Pinpoint the cell where the given text exists, returning its (X, Y) midpoint coordinate. 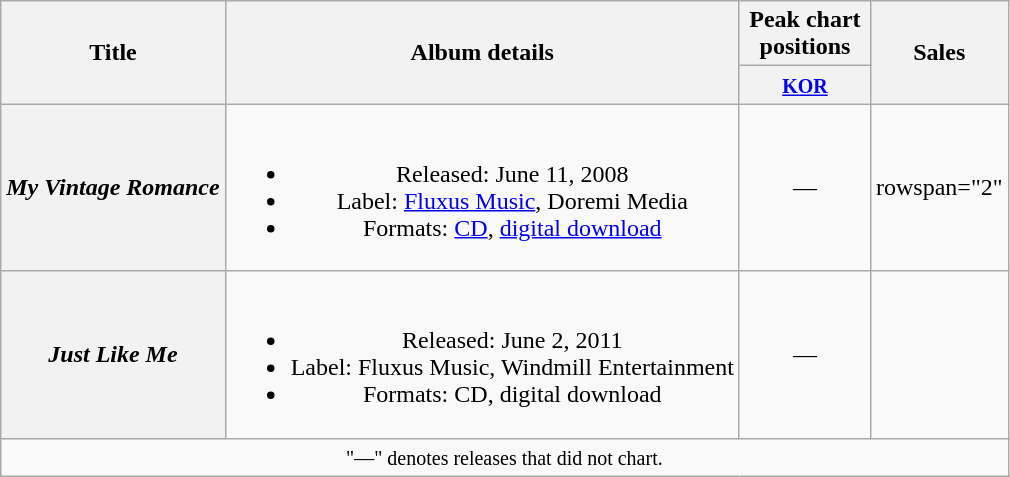
Sales (939, 52)
Album details (482, 52)
Title (113, 52)
"—" denotes releases that did not chart. (504, 457)
Just Like Me (113, 354)
Released: June 2, 2011Label: Fluxus Music, Windmill EntertainmentFormats: CD, digital download (482, 354)
KOR (804, 85)
My Vintage Romance (113, 188)
rowspan="2" (939, 188)
Peak chart positions (804, 34)
Released: June 11, 2008Label: Fluxus Music, Doremi MediaFormats: CD, digital download (482, 188)
